Provide the (X, Y) coordinate of the cell's center where the given text is located.  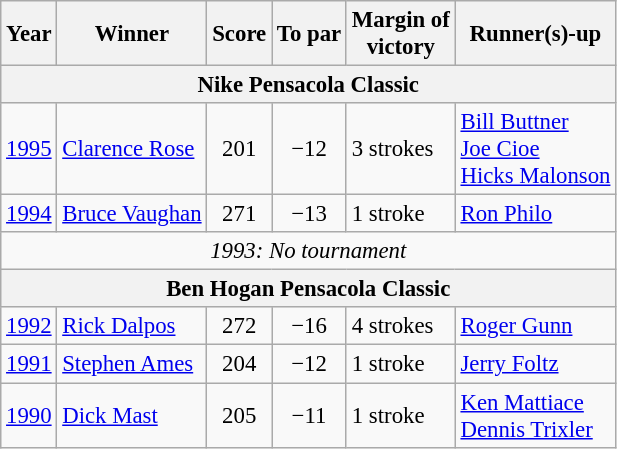
1990 (29, 416)
204 (240, 364)
Jerry Foltz (536, 364)
1991 (29, 364)
Dick Mast (132, 416)
Margin ofvictory (400, 34)
−16 (310, 327)
1993: No tournament (308, 251)
Bruce Vaughan (132, 214)
272 (240, 327)
1994 (29, 214)
Rick Dalpos (132, 327)
271 (240, 214)
201 (240, 149)
Winner (132, 34)
205 (240, 416)
1995 (29, 149)
To par (310, 34)
Runner(s)-up (536, 34)
Ben Hogan Pensacola Classic (308, 289)
Ron Philo (536, 214)
−11 (310, 416)
Score (240, 34)
1992 (29, 327)
Nike Pensacola Classic (308, 85)
Ken Mattiace Dennis Trixler (536, 416)
Bill Buttner Joe Cioe Hicks Malonson (536, 149)
Clarence Rose (132, 149)
Year (29, 34)
Stephen Ames (132, 364)
3 strokes (400, 149)
4 strokes (400, 327)
−13 (310, 214)
Roger Gunn (536, 327)
